From the cell containing the given text, extract its center point as (x, y) coordinate. 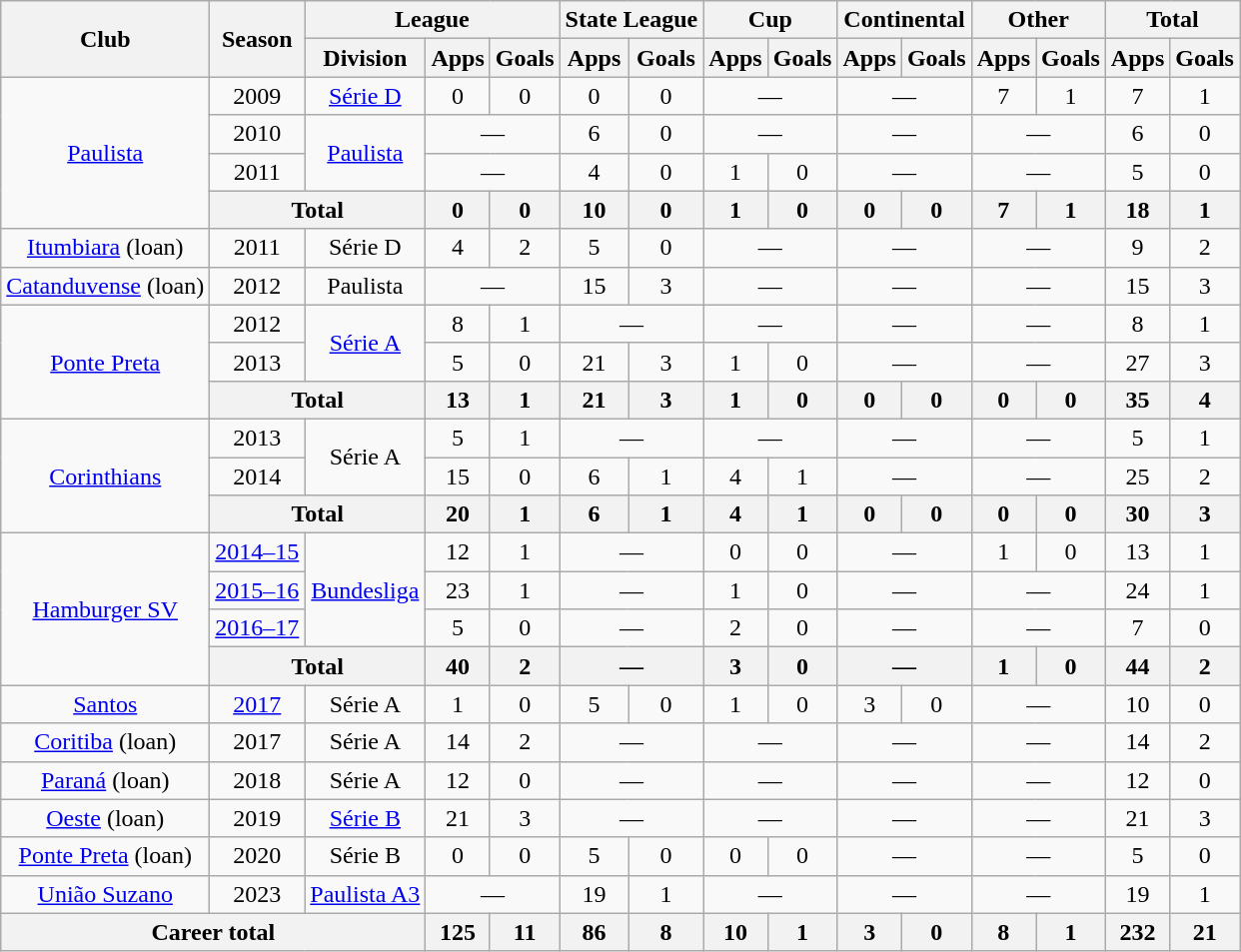
232 (1137, 932)
Catanduvense (loan) (106, 286)
Season (258, 39)
2015–16 (258, 590)
2009 (258, 96)
Coritiba (loan) (106, 742)
30 (1137, 514)
2023 (258, 894)
125 (458, 932)
24 (1137, 590)
Cup (770, 20)
Ponte Preta (loan) (106, 856)
2010 (258, 134)
Paraná (loan) (106, 780)
2014 (258, 476)
Club (106, 39)
Itumbiara (loan) (106, 248)
18 (1137, 210)
União Suzano (106, 894)
20 (458, 514)
2014–15 (258, 552)
Career total (214, 932)
40 (458, 666)
Santos (106, 704)
State League (631, 20)
86 (594, 932)
44 (1137, 666)
9 (1137, 248)
25 (1137, 476)
11 (525, 932)
Bundesliga (366, 590)
2019 (258, 818)
Hamburger SV (106, 609)
Other (1038, 20)
Ponte Preta (106, 362)
27 (1137, 362)
Division (366, 58)
Continental (904, 20)
35 (1137, 400)
23 (458, 590)
2020 (258, 856)
Corinthians (106, 476)
Oeste (loan) (106, 818)
Paulista A3 (366, 894)
League (432, 20)
2016–17 (258, 628)
2018 (258, 780)
